Locate the cell with the specified text and output its (x, y) center coordinate. 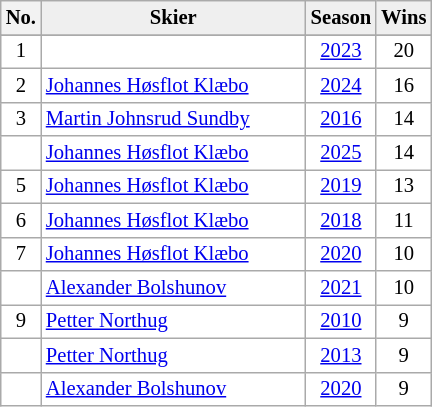
2 (21, 85)
2025 (341, 153)
13 (404, 186)
2023 (341, 51)
2018 (341, 220)
16 (404, 85)
Martin Johnsrud Sundby (174, 119)
2010 (341, 321)
11 (404, 220)
2013 (341, 355)
2021 (341, 287)
3 (21, 119)
2019 (341, 186)
6 (21, 220)
20 (404, 51)
2016 (341, 119)
2024 (341, 85)
1 (21, 51)
Wins (404, 17)
No. (21, 17)
Skier (174, 17)
7 (21, 254)
Season (341, 17)
5 (21, 186)
